Capture the cell that displays the provided text and extract its (x, y) central coordinate. 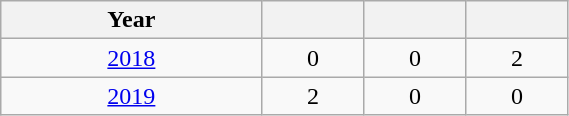
Year (132, 20)
2018 (132, 58)
2019 (132, 96)
